Scan for the cell matching the given text and deliver its [x, y] coordinate at center. 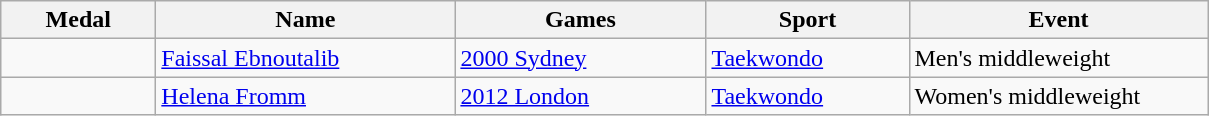
Sport [808, 20]
2000 Sydney [580, 58]
Name [306, 20]
Games [580, 20]
Helena Fromm [306, 96]
Faissal Ebnoutalib [306, 58]
Women's middleweight [1058, 96]
2012 London [580, 96]
Event [1058, 20]
Men's middleweight [1058, 58]
Medal [78, 20]
